Return the [X, Y] coordinate for the center point of the cell that contains the specified text.  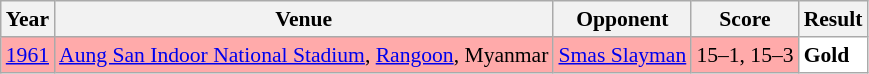
Result [834, 19]
1961 [28, 55]
Gold [834, 55]
Venue [304, 19]
Opponent [622, 19]
Score [744, 19]
Aung San Indoor National Stadium, Rangoon, Myanmar [304, 55]
15–1, 15–3 [744, 55]
Year [28, 19]
Smas Slayman [622, 55]
